Output the [X, Y] coordinate of the center of the cell containing the given text.  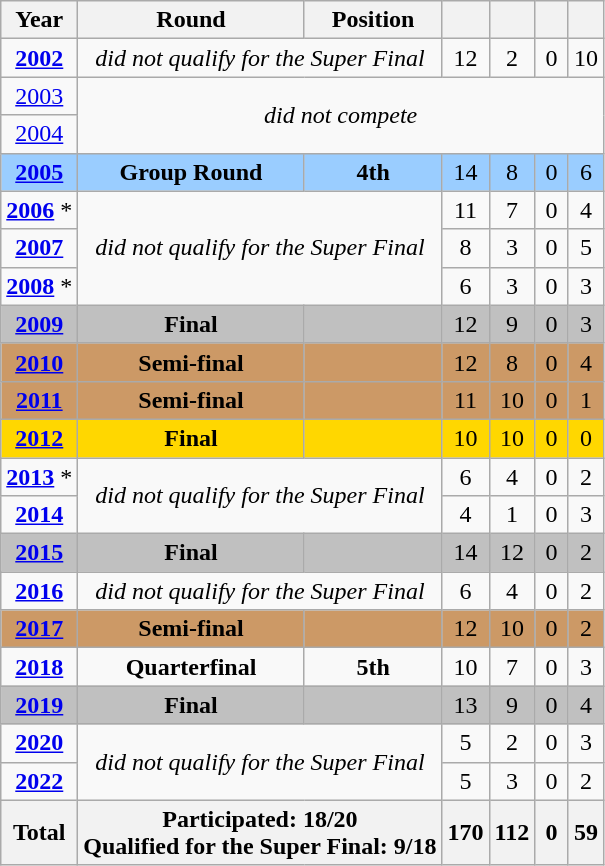
2007 [40, 248]
2011 [40, 400]
Round [191, 20]
did not compete [341, 115]
2013 * [40, 477]
2012 [40, 438]
2020 [40, 743]
Quarterfinal [191, 667]
2019 [40, 705]
112 [512, 832]
4th [373, 172]
Group Round [191, 172]
Position [373, 20]
170 [466, 832]
2014 [40, 515]
2005 [40, 172]
59 [586, 832]
2016 [40, 591]
2002 [40, 58]
2018 [40, 667]
Total [40, 832]
Participated: 18/20Qualified for the Super Final: 9/18 [260, 832]
2015 [40, 553]
2003 [40, 96]
2004 [40, 134]
13 [466, 705]
2010 [40, 362]
Year [40, 20]
2022 [40, 781]
5th [373, 667]
2009 [40, 324]
2017 [40, 629]
2006 * [40, 210]
2008 * [40, 286]
